Scan for the cell matching the given text and deliver its [x, y] coordinate at center. 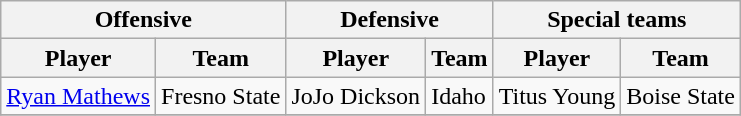
Defensive [390, 20]
Ryan Mathews [78, 96]
Offensive [144, 20]
JoJo Dickson [356, 96]
Fresno State [221, 96]
Special teams [616, 20]
Boise State [681, 96]
Titus Young [557, 96]
Idaho [460, 96]
